Find where the given text appears and provide that cell's center as [X, Y] coordinate. 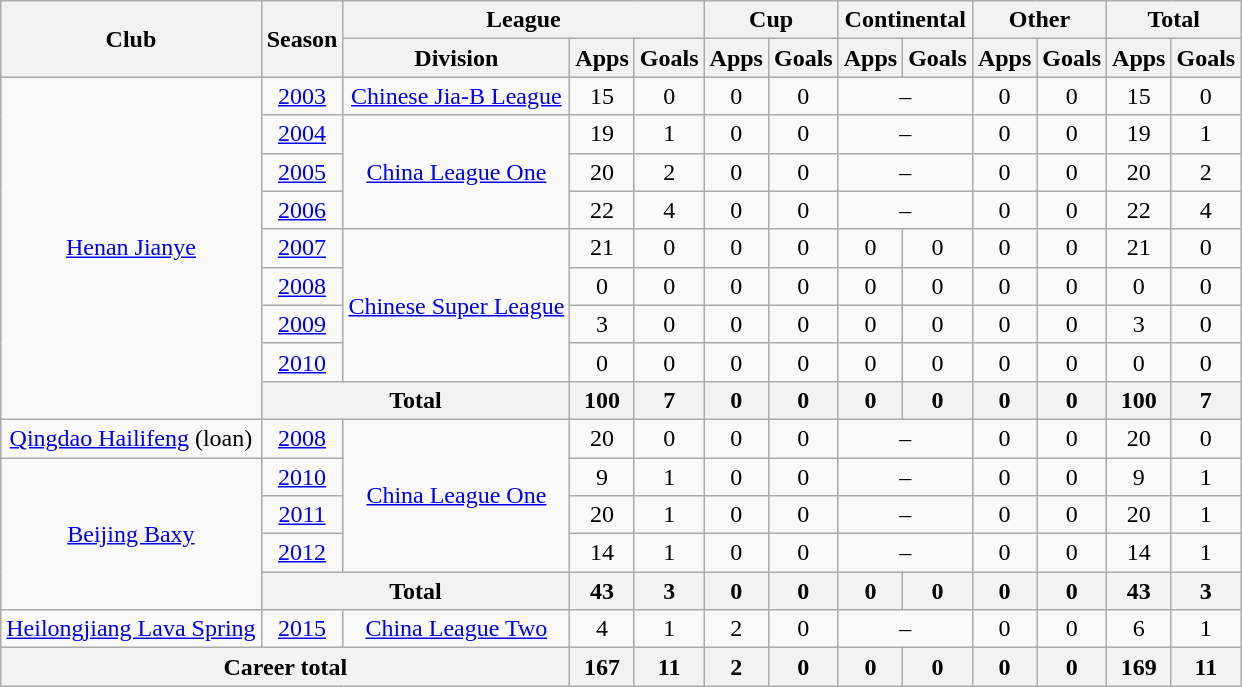
2005 [302, 172]
Other [1039, 20]
2007 [302, 248]
Qingdao Hailifeng (loan) [131, 438]
6 [1139, 629]
2006 [302, 210]
2012 [302, 553]
2004 [302, 134]
Club [131, 39]
2015 [302, 629]
Henan Jianye [131, 248]
Division [456, 58]
League [524, 20]
Beijing Baxy [131, 534]
2003 [302, 96]
Career total [286, 667]
2011 [302, 515]
2009 [302, 324]
169 [1139, 667]
Heilongjiang Lava Spring [131, 629]
Cup [771, 20]
Continental [905, 20]
China League Two [456, 629]
Chinese Jia-B League [456, 96]
167 [602, 667]
Season [302, 39]
Chinese Super League [456, 305]
